Output the [X, Y] coordinate of the center of the cell containing the given text.  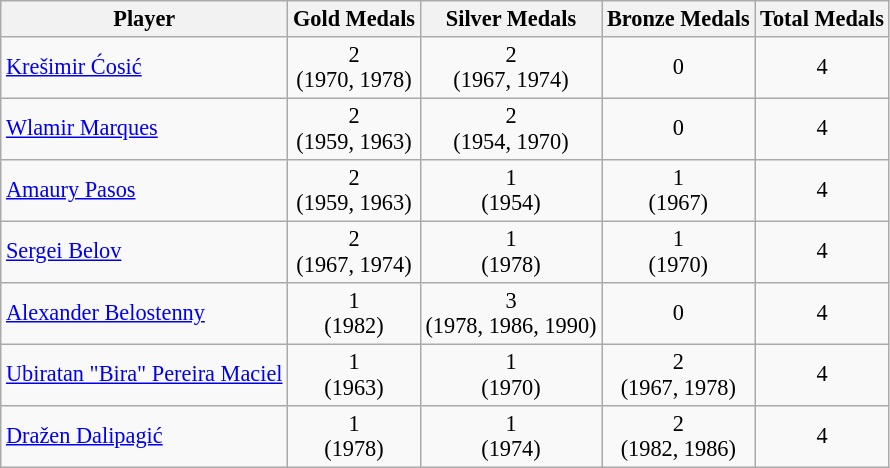
2(1954, 1970) [510, 128]
Krešimir Ćosić [144, 68]
1(1954) [510, 190]
2(1967, 1978) [678, 374]
Ubiratan "Bira" Pereira Maciel [144, 374]
1(1963) [354, 374]
2(1970, 1978) [354, 68]
Sergei Belov [144, 252]
Silver Medals [510, 19]
Total Medals [822, 19]
3(1978, 1986, 1990) [510, 312]
1(1982) [354, 312]
Amaury Pasos [144, 190]
1(1974) [510, 436]
2(1982, 1986) [678, 436]
Player [144, 19]
Dražen Dalipagić [144, 436]
Alexander Belostenny [144, 312]
1(1967) [678, 190]
Gold Medals [354, 19]
Wlamir Marques [144, 128]
Bronze Medals [678, 19]
